Output the (x, y) coordinate of the center of the cell containing the given text.  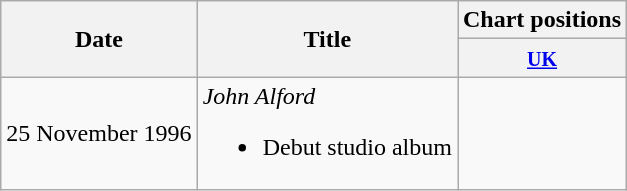
John AlfordDebut studio album (327, 134)
Chart positions (542, 20)
Title (327, 39)
Date (99, 39)
UK (542, 58)
25 November 1996 (99, 134)
